Find where the given text appears and provide that cell's center as (x, y) coordinate. 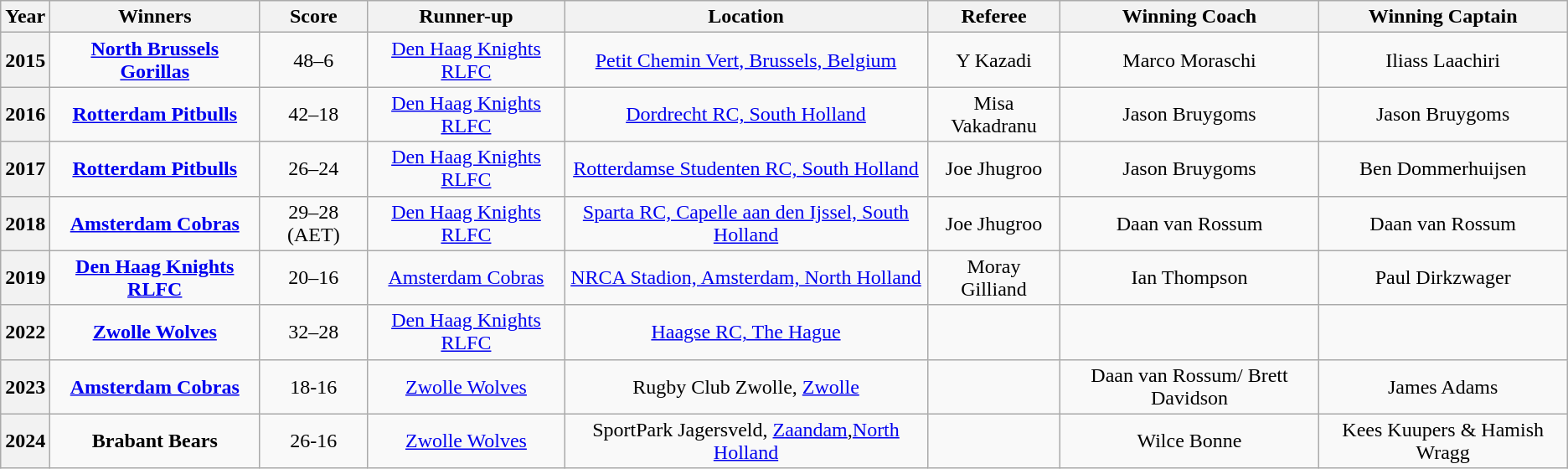
North Brussels Gorillas (155, 60)
Daan van Rossum/ Brett Davidson (1189, 387)
42–18 (313, 114)
Rugby Club Zwolle, Zwolle (745, 387)
Runner-up (466, 17)
NRCA Stadion, Amsterdam, North Holland (745, 278)
Ben Dommerhuijsen (1442, 169)
Petit Chemin Vert, Brussels, Belgium (745, 60)
2019 (25, 278)
Rotterdamse Studenten RC, South Holland (745, 169)
20–16 (313, 278)
Wilce Bonne (1189, 441)
29–28 (AET) (313, 223)
Marco Moraschi (1189, 60)
26–24 (313, 169)
2016 (25, 114)
Brabant Bears (155, 441)
Misa Vakadranu (993, 114)
Kees Kuupers & Hamish Wragg (1442, 441)
2018 (25, 223)
Referee (993, 17)
2015 (25, 60)
Winners (155, 17)
2023 (25, 387)
Sparta RC, Capelle aan den Ijssel, South Holland (745, 223)
Dordrecht RC, South Holland (745, 114)
48–6 (313, 60)
SportPark Jagersveld, Zaandam,North Holland (745, 441)
Score (313, 17)
Haagse RC, The Hague (745, 332)
Ian Thompson (1189, 278)
Iliass Laachiri (1442, 60)
Location (745, 17)
18-16 (313, 387)
Paul Dirkzwager (1442, 278)
Moray Gilliand (993, 278)
Winning Captain (1442, 17)
Y Kazadi (993, 60)
2024 (25, 441)
2022 (25, 332)
32–28 (313, 332)
Winning Coach (1189, 17)
2017 (25, 169)
James Adams (1442, 387)
Year (25, 17)
26-16 (313, 441)
